From the cell containing the given text, extract its center point as [X, Y] coordinate. 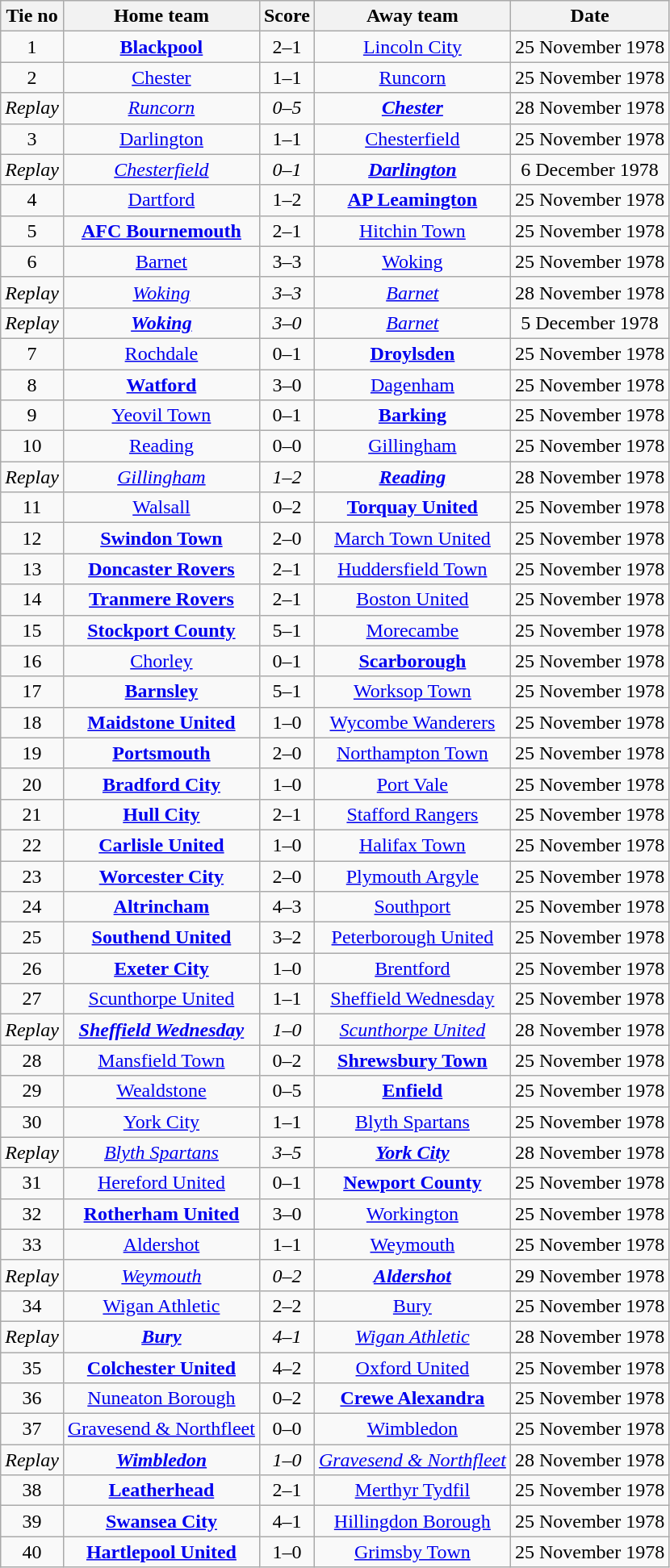
39 [32, 1521]
Huddersfield Town [412, 569]
Hereford United [161, 1183]
Altrincham [161, 907]
35 [32, 1368]
Exeter City [161, 968]
Nuneaton Borough [161, 1399]
Plymouth Argyle [412, 876]
Tie no [32, 16]
23 [32, 876]
Boston United [412, 600]
32 [32, 1214]
Enfield [412, 1091]
Hartlepool United [161, 1552]
Mansfield Town [161, 1060]
Hull City [161, 814]
Blackpool [161, 47]
Colchester United [161, 1368]
Rochdale [161, 353]
4–3 [287, 907]
2–2 [287, 1306]
5 December 1978 [589, 323]
Stockport County [161, 630]
Droylsden [412, 353]
9 [32, 416]
Crewe Alexandra [412, 1399]
11 [32, 508]
Southport [412, 907]
16 [32, 661]
28 [32, 1060]
Tranmere Rovers [161, 600]
Bradford City [161, 784]
Lincoln City [412, 47]
40 [32, 1552]
Newport County [412, 1183]
10 [32, 446]
Carlisle United [161, 845]
Swansea City [161, 1521]
Doncaster Rovers [161, 569]
21 [32, 814]
Hillingdon Borough [412, 1521]
Grimsby Town [412, 1552]
Shrewsbury Town [412, 1060]
Swindon Town [161, 538]
33 [32, 1244]
Wealdstone [161, 1091]
22 [32, 845]
Hitchin Town [412, 231]
3 [32, 139]
5 [32, 231]
3–5 [287, 1152]
34 [32, 1306]
14 [32, 600]
Watford [161, 385]
Portsmouth [161, 753]
Port Vale [412, 784]
Maidstone United [161, 722]
37 [32, 1429]
March Town United [412, 538]
Dagenham [412, 385]
Barking [412, 416]
Date [589, 16]
29 November 1978 [589, 1275]
6 [32, 261]
17 [32, 692]
Barnsley [161, 692]
Peterborough United [412, 938]
Merthyr Tydfil [412, 1491]
Walsall [161, 508]
Brentford [412, 968]
Worcester City [161, 876]
Yeovil Town [161, 416]
20 [32, 784]
13 [32, 569]
8 [32, 385]
30 [32, 1122]
Leatherhead [161, 1491]
Halifax Town [412, 845]
24 [32, 907]
Southend United [161, 938]
25 [32, 938]
4–2 [287, 1368]
38 [32, 1491]
1 [32, 47]
31 [32, 1183]
29 [32, 1091]
18 [32, 722]
19 [32, 753]
2 [32, 77]
12 [32, 538]
Home team [161, 16]
AFC Bournemouth [161, 231]
Torquay United [412, 508]
Scarborough [412, 661]
Wycombe Wanderers [412, 722]
27 [32, 999]
AP Leamington [412, 200]
3–2 [287, 938]
4 [32, 200]
26 [32, 968]
Workington [412, 1214]
Score [287, 16]
Worksop Town [412, 692]
Away team [412, 16]
Oxford United [412, 1368]
Dartford [161, 200]
36 [32, 1399]
6 December 1978 [589, 169]
Chorley [161, 661]
Stafford Rangers [412, 814]
Northampton Town [412, 753]
Morecambe [412, 630]
Rotherham United [161, 1214]
15 [32, 630]
7 [32, 353]
